For the text-containing cell, return its midpoint in (X, Y) coordinate format. 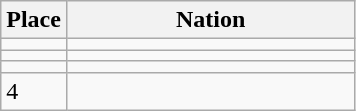
Place (34, 20)
Nation (210, 20)
4 (34, 91)
